Find where the given text appears and provide that cell's center as [x, y] coordinate. 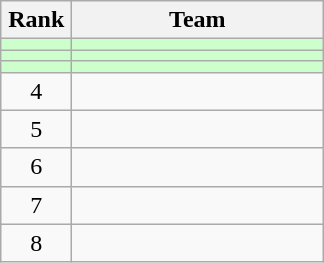
8 [36, 243]
7 [36, 205]
6 [36, 167]
Team [198, 20]
5 [36, 129]
Rank [36, 20]
4 [36, 91]
